Output the (x, y) coordinate of the center of the cell containing the given text.  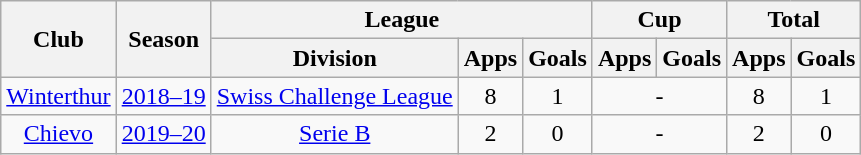
Season (164, 39)
Club (58, 39)
Cup (659, 20)
Total (794, 20)
Serie B (334, 134)
Chievo (58, 134)
Swiss Challenge League (334, 96)
Winterthur (58, 96)
2019–20 (164, 134)
Division (334, 58)
2018–19 (164, 96)
League (402, 20)
